Detect which cell encompasses the target text, then output its [X, Y] center coordinate. 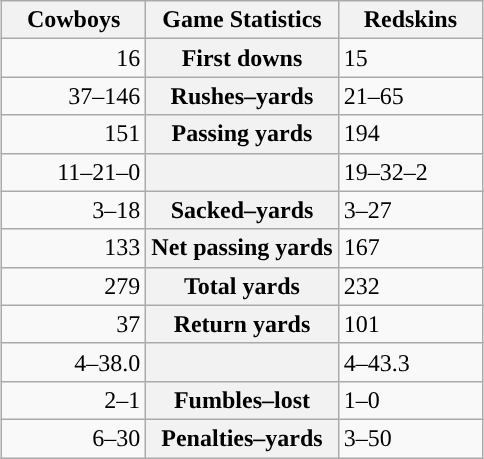
Redskins [410, 20]
Penalties–yards [242, 438]
21–65 [410, 96]
Fumbles–lost [242, 400]
Passing yards [242, 134]
11–21–0 [73, 172]
Sacked–yards [242, 210]
Net passing yards [242, 248]
3–50 [410, 438]
3–27 [410, 210]
151 [73, 134]
101 [410, 324]
Game Statistics [242, 20]
Cowboys [73, 20]
19–32–2 [410, 172]
First downs [242, 58]
133 [73, 248]
1–0 [410, 400]
3–18 [73, 210]
37–146 [73, 96]
2–1 [73, 400]
Return yards [242, 324]
4–38.0 [73, 362]
4–43.3 [410, 362]
279 [73, 286]
Total yards [242, 286]
6–30 [73, 438]
194 [410, 134]
15 [410, 58]
37 [73, 324]
Rushes–yards [242, 96]
167 [410, 248]
16 [73, 58]
232 [410, 286]
